Output the [x, y] coordinate of the center of the cell containing the given text.  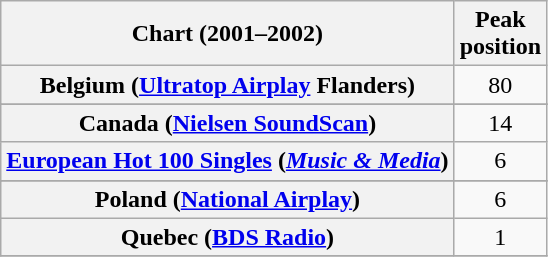
14 [500, 123]
Belgium (Ultratop Airplay Flanders) [228, 85]
Chart (2001–2002) [228, 34]
Poland (National Airplay) [228, 199]
Peakposition [500, 34]
Quebec (BDS Radio) [228, 237]
Canada (Nielsen SoundScan) [228, 123]
European Hot 100 Singles (Music & Media) [228, 161]
1 [500, 237]
80 [500, 85]
